Return the (x, y) coordinate for the center point of the cell that contains the specified text.  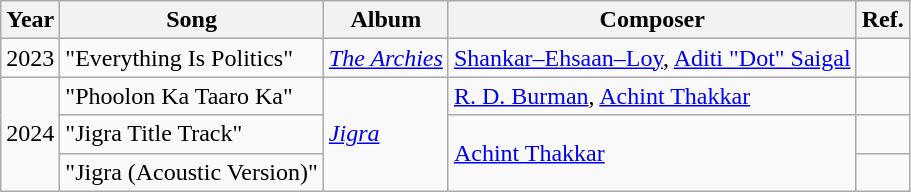
"Phoolon Ka Taaro Ka" (192, 96)
Shankar–Ehsaan–Loy, Aditi "Dot" Saigal (652, 58)
2024 (30, 134)
Jigra (386, 134)
"Jigra Title Track" (192, 134)
"Jigra (Acoustic Version)" (192, 172)
The Archies (386, 58)
Album (386, 20)
Composer (652, 20)
2023 (30, 58)
Year (30, 20)
Song (192, 20)
"Everything Is Politics" (192, 58)
R. D. Burman, Achint Thakkar (652, 96)
Ref. (882, 20)
Achint Thakkar (652, 153)
